Search for the cell housing the specified text and yield its [X, Y] center coordinate. 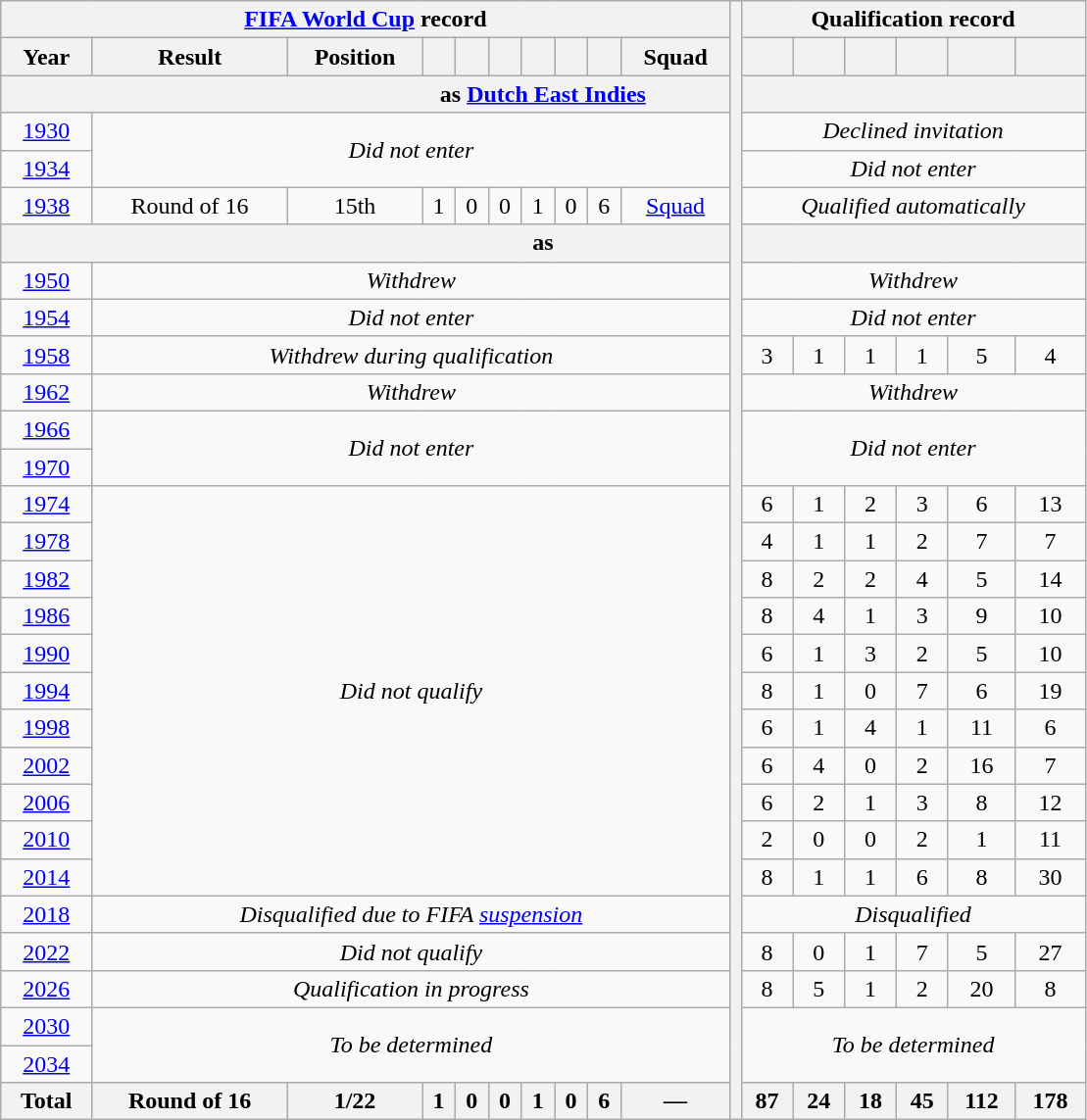
19 [1051, 691]
2010 [47, 840]
1982 [47, 579]
Qualified automatically [914, 206]
14 [1051, 579]
1/22 [355, 1101]
FIFA World Cup record [366, 20]
Disqualified [914, 914]
1934 [47, 169]
Qualification in progress [412, 989]
2022 [47, 951]
30 [1051, 877]
1962 [47, 392]
Declined invitation [914, 131]
1958 [47, 355]
Total [47, 1101]
Result [190, 57]
20 [982, 989]
2002 [47, 765]
2006 [47, 803]
24 [819, 1101]
13 [1051, 505]
Disqualified due to FIFA suspension [412, 914]
1966 [47, 429]
Year [47, 57]
178 [1051, 1101]
as Dutch East Indies [543, 94]
112 [982, 1101]
1990 [47, 654]
as [543, 243]
1950 [47, 280]
Position [355, 57]
1998 [47, 728]
27 [1051, 951]
1974 [47, 505]
1954 [47, 317]
45 [921, 1101]
2026 [47, 989]
Qualification record [914, 20]
1930 [47, 131]
2034 [47, 1063]
— [675, 1101]
Withdrew during qualification [412, 355]
87 [766, 1101]
1938 [47, 206]
16 [982, 765]
18 [870, 1101]
1978 [47, 542]
12 [1051, 803]
9 [982, 616]
1994 [47, 691]
2018 [47, 914]
2014 [47, 877]
1970 [47, 467]
2030 [47, 1026]
1986 [47, 616]
15th [355, 206]
